Pinpoint the cell where the given text exists, returning its (X, Y) midpoint coordinate. 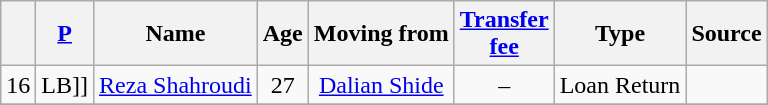
Age (282, 34)
LB]] (65, 85)
P (65, 34)
16 (18, 85)
Transferfee (504, 34)
Reza Shahroudi (176, 85)
27 (282, 85)
Loan Return (620, 85)
Dalian Shide (381, 85)
Type (620, 34)
– (504, 85)
Moving from (381, 34)
Name (176, 34)
Source (726, 34)
